Return the [X, Y] coordinate for the center point of the cell that contains the specified text.  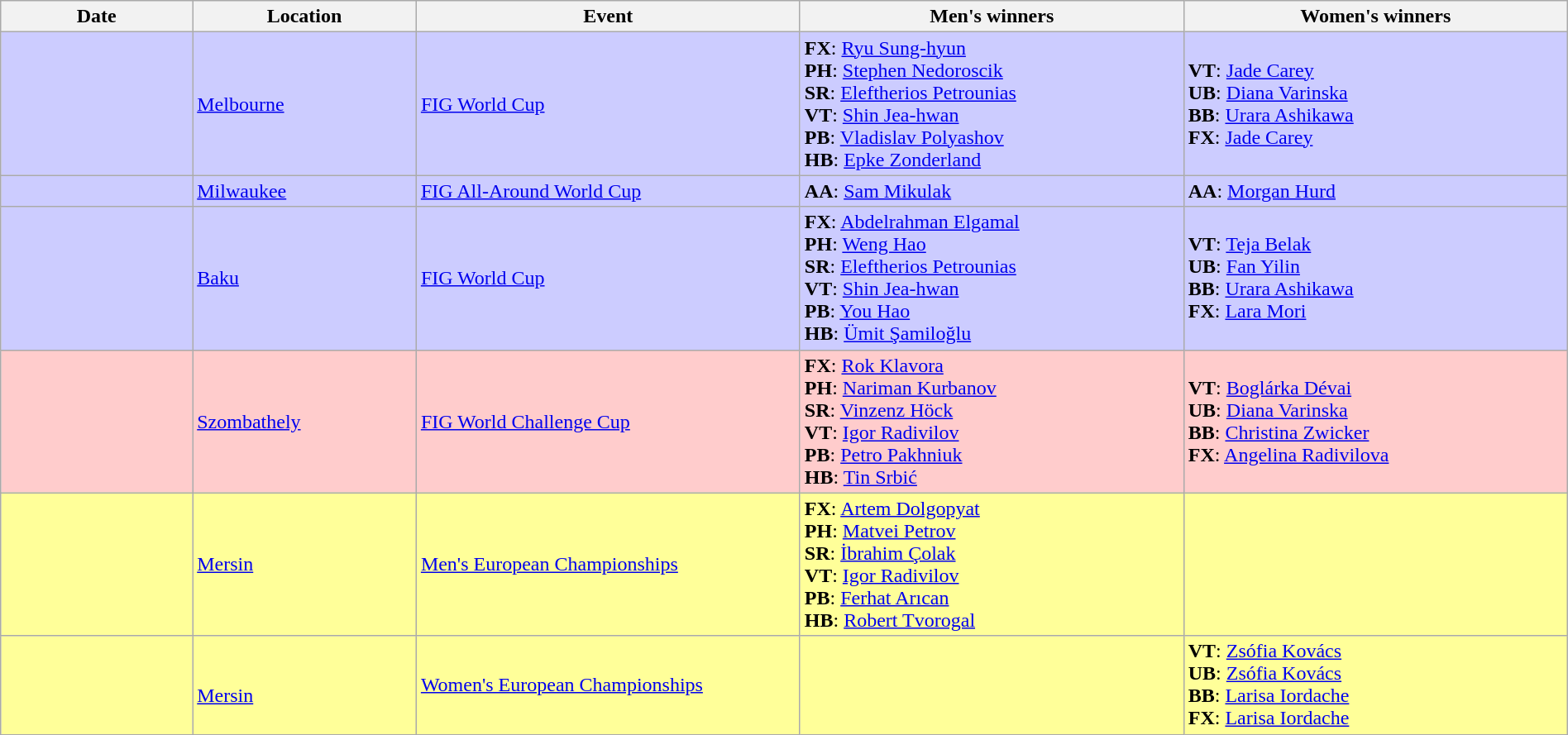
Melbourne [304, 104]
VT: Jade Carey UB: Diana Varinska BB: Urara Ashikawa FX: Jade Carey [1375, 104]
AA: Morgan Hurd [1375, 191]
Szombathely [304, 422]
FIG All-Around World Cup [608, 191]
Women's winners [1375, 17]
Milwaukee [304, 191]
Baku [304, 278]
Women's European Championships [608, 685]
Location [304, 17]
Men's European Championships [608, 564]
VT: Teja Belak UB: Fan Yilin BB: Urara Ashikawa FX: Lara Mori [1375, 278]
Date [97, 17]
Men's winners [992, 17]
AA: Sam Mikulak [992, 191]
FX: Ryu Sung-hyun PH: Stephen Nedoroscik SR: Eleftherios Petrounias VT: Shin Jea-hwan PB: Vladislav Polyashov HB: Epke Zonderland [992, 104]
Event [608, 17]
FIG World Challenge Cup [608, 422]
FX: Abdelrahman Elgamal PH: Weng Hao SR: Eleftherios Petrounias VT: Shin Jea-hwan PB: You Hao HB: Ümit Şamiloğlu [992, 278]
VT: Boglárka Dévai UB: Diana Varinska BB: Christina Zwicker FX: Angelina Radivilova [1375, 422]
FX: Rok Klavora PH: Nariman Kurbanov SR: Vinzenz Höck VT: Igor Radivilov PB: Petro Pakhniuk HB: Tin Srbić [992, 422]
VT: Zsófia Kovács UB: Zsófia Kovács BB: Larisa Iordache FX: Larisa Iordache [1375, 685]
FX: Artem Dolgopyat PH: Matvei Petrov SR: İbrahim Çolak VT: Igor Radivilov PB: Ferhat Arıcan HB: Robert Tvorogal [992, 564]
